Locate the cell with the specified text and output its (x, y) center coordinate. 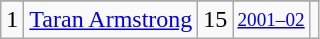
15 (216, 20)
1 (12, 20)
Taran Armstrong (111, 20)
2001–02 (271, 20)
